Determine the (x, y) coordinate at the center of the cell enclosing the given text.  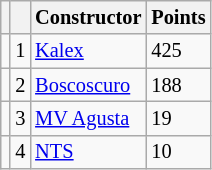
Points (178, 17)
Kalex (88, 51)
1 (20, 51)
MV Agusta (88, 118)
425 (178, 51)
3 (20, 118)
NTS (88, 152)
2 (20, 85)
19 (178, 118)
188 (178, 85)
Constructor (88, 17)
10 (178, 152)
4 (20, 152)
Boscoscuro (88, 85)
